Extract the (x, y) coordinate from the center of the cell holding the provided text.  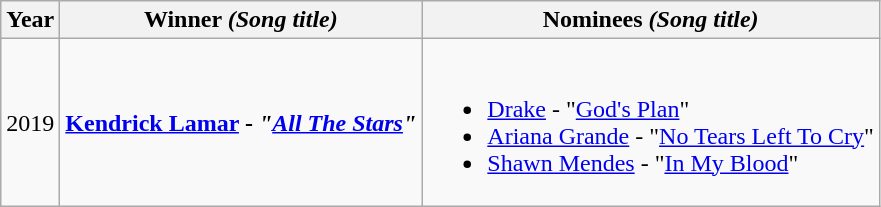
Nominees (Song title) (651, 20)
Winner (Song title) (241, 20)
Drake - "God's Plan" Ariana Grande - "No Tears Left To Cry" Shawn Mendes - "In My Blood" (651, 122)
2019 (30, 122)
Year (30, 20)
Kendrick Lamar - "All The Stars" (241, 122)
